Locate the cell with the specified text and output its [X, Y] center coordinate. 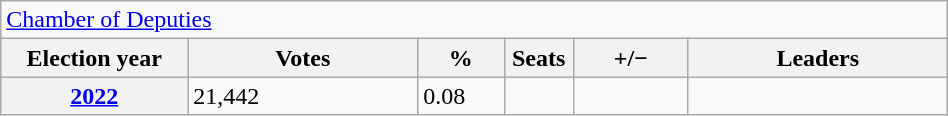
21,442 [303, 96]
Chamber of Deputies [474, 20]
2022 [94, 96]
Votes [303, 58]
% [461, 58]
+/− [630, 58]
0.08 [461, 96]
Seats [538, 58]
Election year [94, 58]
Leaders [818, 58]
